Provide the [x, y] coordinate of the cell's center where the given text is located.  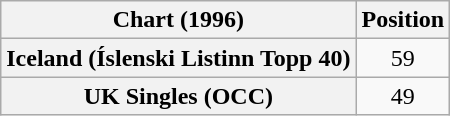
Position [403, 20]
49 [403, 96]
Chart (1996) [178, 20]
Iceland (Íslenski Listinn Topp 40) [178, 58]
UK Singles (OCC) [178, 96]
59 [403, 58]
